Detect which cell encompasses the target text, then output its (x, y) center coordinate. 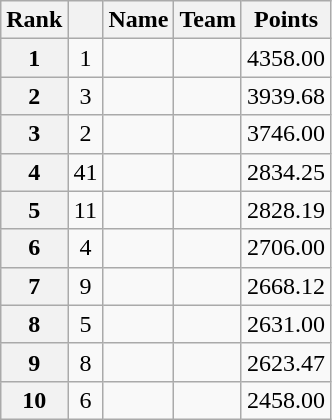
3746.00 (286, 134)
2706.00 (286, 248)
2668.12 (286, 286)
2623.47 (286, 362)
Name (138, 20)
2828.19 (286, 210)
2458.00 (286, 400)
41 (86, 172)
2834.25 (286, 172)
3939.68 (286, 96)
Team (208, 20)
4358.00 (286, 58)
7 (34, 286)
2631.00 (286, 324)
10 (34, 400)
Points (286, 20)
11 (86, 210)
Rank (34, 20)
